From the cell containing the given text, extract its center point as [X, Y] coordinate. 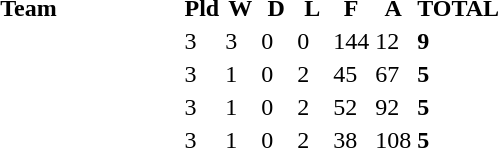
45 [352, 74]
92 [394, 107]
52 [352, 107]
67 [394, 74]
12 [394, 41]
144 [352, 41]
